Detect which cell encompasses the target text, then output its [x, y] center coordinate. 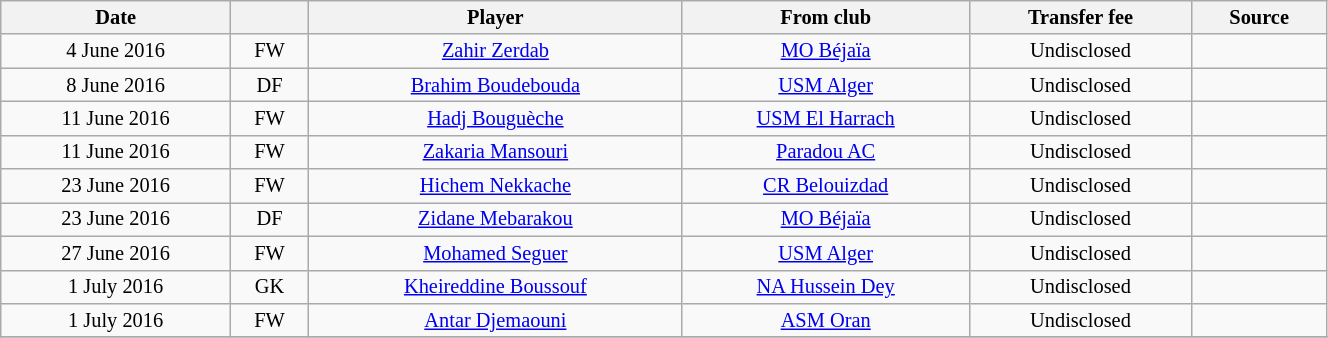
CR Belouizdad [826, 186]
Brahim Boudebouda [496, 85]
Date [116, 17]
Transfer fee [1080, 17]
Paradou AC [826, 152]
Source [1260, 17]
Hadj Bouguèche [496, 118]
Zahir Zerdab [496, 51]
Antar Djemaouni [496, 320]
USM El Harrach [826, 118]
GK [269, 287]
Zakaria Mansouri [496, 152]
Mohamed Seguer [496, 253]
NA Hussein Dey [826, 287]
4 June 2016 [116, 51]
27 June 2016 [116, 253]
Player [496, 17]
From club [826, 17]
Kheireddine Boussouf [496, 287]
Zidane Mebarakou [496, 219]
Hichem Nekkache [496, 186]
ASM Oran [826, 320]
8 June 2016 [116, 85]
